Locate the cell with the specified text and output its [x, y] center coordinate. 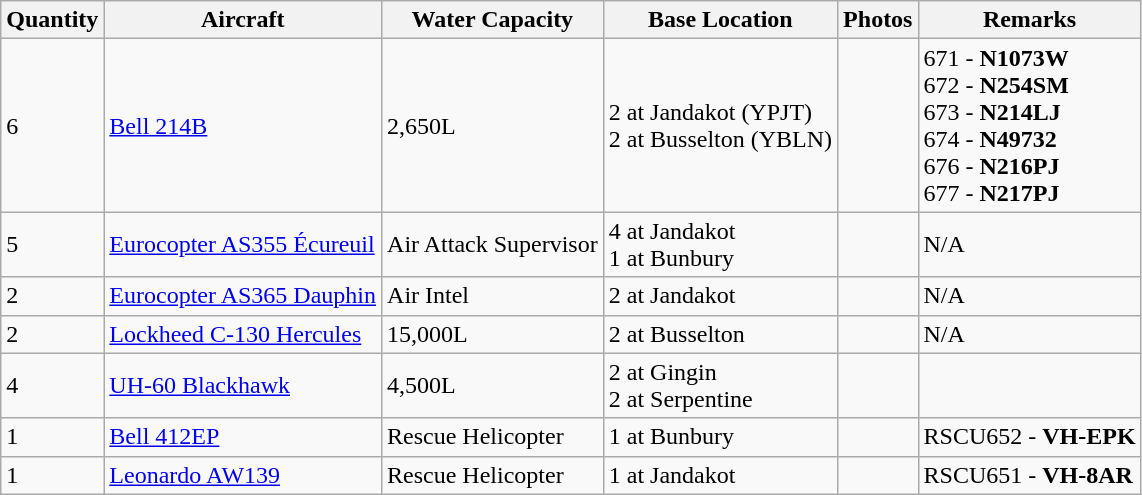
4 at Jandakot1 at Bunbury [720, 244]
UH-60 Blackhawk [243, 386]
Water Capacity [493, 20]
1 at Bunbury [720, 437]
671 - N1073W672 - N254SM673 - N214LJ674 - N49732676 - N216PJ677 - N217PJ [1030, 126]
Eurocopter AS355 Écureuil [243, 244]
Air Attack Supervisor [493, 244]
6 [52, 126]
Photos [878, 20]
4 [52, 386]
15,000L [493, 334]
Quantity [52, 20]
4,500L [493, 386]
5 [52, 244]
2 at Gingin2 at Serpentine [720, 386]
Air Intel [493, 296]
Bell 412EP [243, 437]
Leonardo AW139 [243, 475]
Eurocopter AS365 Dauphin [243, 296]
2,650L [493, 126]
Remarks [1030, 20]
RSCU651 - VH-8AR [1030, 475]
Lockheed C-130 Hercules [243, 334]
2 at Busselton [720, 334]
RSCU652 - VH-EPK [1030, 437]
2 at Jandakot (YPJT)2 at Busselton (YBLN) [720, 126]
1 at Jandakot [720, 475]
Bell 214B [243, 126]
Aircraft [243, 20]
2 at Jandakot [720, 296]
Base Location [720, 20]
